Return the (x, y) coordinate for the center point of the cell that contains the specified text.  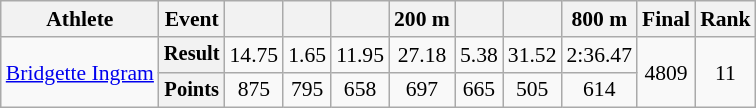
Bridgette Ingram (80, 72)
Final (666, 19)
658 (360, 90)
4809 (666, 72)
614 (600, 90)
Result (192, 55)
200 m (422, 19)
Points (192, 90)
665 (479, 90)
Athlete (80, 19)
14.75 (254, 55)
875 (254, 90)
11 (726, 72)
11.95 (360, 55)
Rank (726, 19)
31.52 (532, 55)
1.65 (307, 55)
795 (307, 90)
505 (532, 90)
2:36.47 (600, 55)
800 m (600, 19)
5.38 (479, 55)
Event (192, 19)
27.18 (422, 55)
697 (422, 90)
